Scan for the cell matching the given text and deliver its [X, Y] coordinate at center. 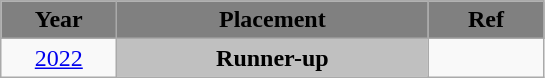
Ref [486, 20]
2022 [59, 58]
Placement [272, 20]
Year [59, 20]
Runner-up [272, 58]
